For the text-containing cell, return its midpoint in (X, Y) coordinate format. 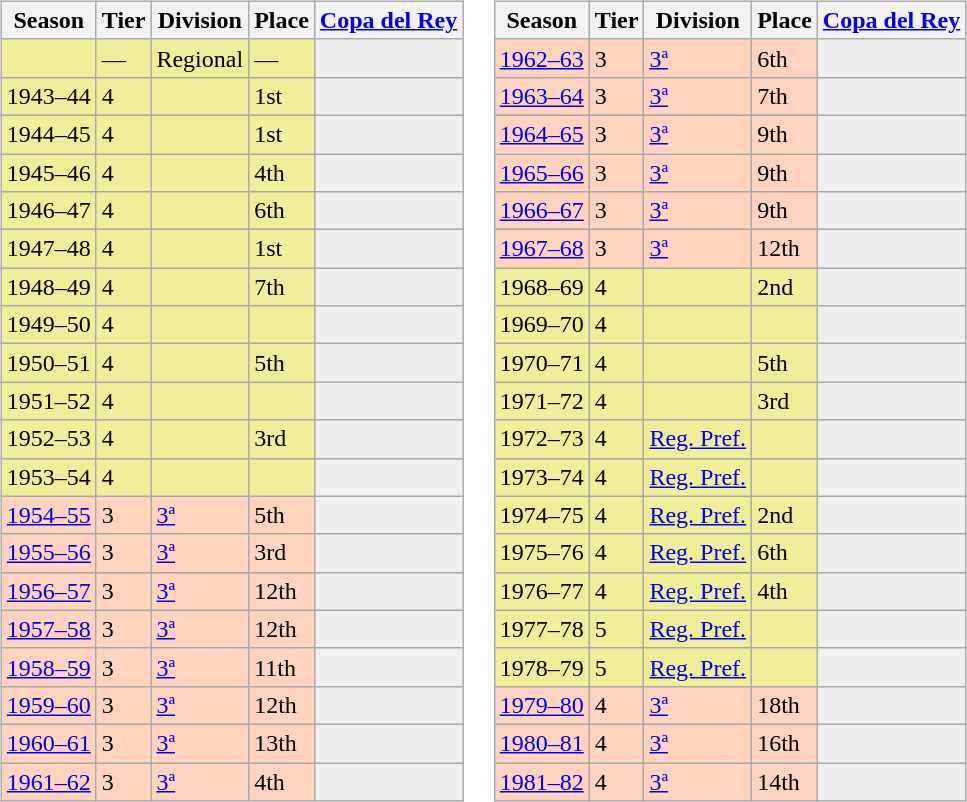
1943–44 (48, 96)
1949–50 (48, 325)
1946–47 (48, 211)
1970–71 (542, 363)
1959–60 (48, 705)
18th (785, 705)
1974–75 (542, 515)
1972–73 (542, 439)
1963–64 (542, 96)
1947–48 (48, 249)
1965–66 (542, 173)
1945–46 (48, 173)
1975–76 (542, 553)
1964–65 (542, 134)
1961–62 (48, 781)
11th (282, 667)
1968–69 (542, 287)
1957–58 (48, 629)
14th (785, 781)
1951–52 (48, 401)
1952–53 (48, 439)
1958–59 (48, 667)
1979–80 (542, 705)
1976–77 (542, 591)
1960–61 (48, 743)
1954–55 (48, 515)
1973–74 (542, 477)
1967–68 (542, 249)
1966–67 (542, 211)
Regional (200, 58)
1962–63 (542, 58)
1977–78 (542, 629)
1971–72 (542, 401)
1978–79 (542, 667)
1956–57 (48, 591)
1950–51 (48, 363)
16th (785, 743)
1980–81 (542, 743)
1969–70 (542, 325)
1948–49 (48, 287)
13th (282, 743)
1953–54 (48, 477)
1981–82 (542, 781)
1944–45 (48, 134)
1955–56 (48, 553)
